From the cell containing the given text, extract its center point as (x, y) coordinate. 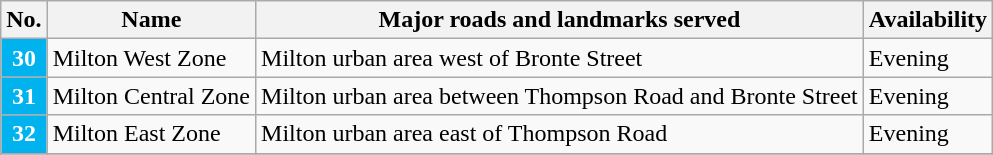
No. (24, 20)
30 (24, 58)
Milton urban area between Thompson Road and Bronte Street (560, 96)
Availability (928, 20)
Milton West Zone (151, 58)
32 (24, 134)
31 (24, 96)
Milton urban area west of Bronte Street (560, 58)
Milton urban area east of Thompson Road (560, 134)
Name (151, 20)
Major roads and landmarks served (560, 20)
Milton East Zone (151, 134)
Milton Central Zone (151, 96)
